Scan for the cell matching the given text and deliver its (x, y) coordinate at center. 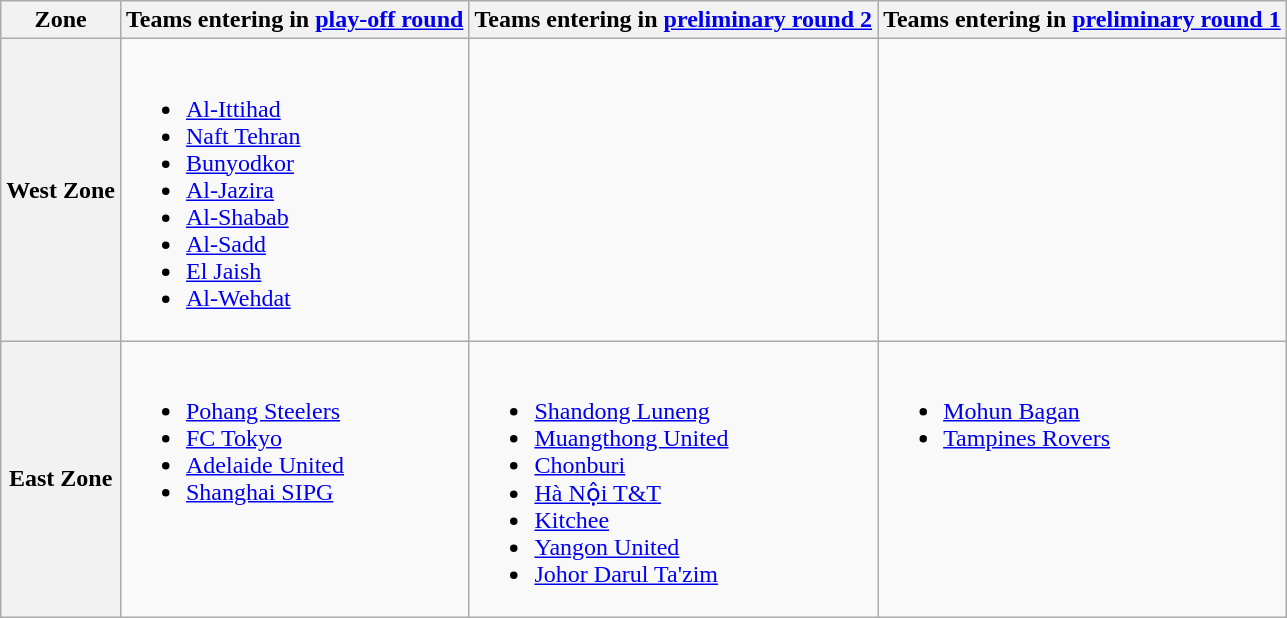
Al-Ittihad Naft Tehran Bunyodkor Al-Jazira Al-Shabab Al-Sadd El Jaish Al-Wehdat (294, 190)
Mohun Bagan Tampines Rovers (1082, 480)
Shandong Luneng Muangthong United Chonburi Hà Nội T&T Kitchee Yangon United Johor Darul Ta'zim (674, 480)
Pohang Steelers FC Tokyo Adelaide United Shanghai SIPG (294, 480)
East Zone (61, 480)
Teams entering in preliminary round 1 (1082, 20)
West Zone (61, 190)
Teams entering in preliminary round 2 (674, 20)
Zone (61, 20)
Teams entering in play-off round (294, 20)
